Determine the (x, y) coordinate at the center of the cell enclosing the given text.  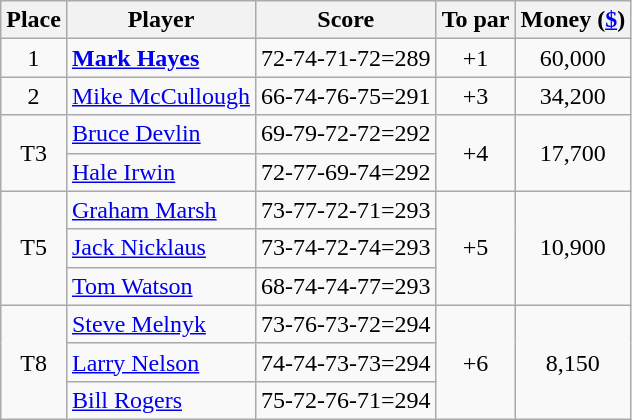
72-74-71-72=289 (346, 58)
10,900 (573, 248)
Money ($) (573, 20)
68-74-74-77=293 (346, 286)
Jack Nicklaus (160, 248)
+6 (476, 362)
Bruce Devlin (160, 134)
Score (346, 20)
1 (34, 58)
Larry Nelson (160, 362)
Mark Hayes (160, 58)
+5 (476, 248)
73-76-73-72=294 (346, 324)
Steve Melnyk (160, 324)
+3 (476, 96)
T3 (34, 153)
Player (160, 20)
8,150 (573, 362)
34,200 (573, 96)
+4 (476, 153)
60,000 (573, 58)
73-74-72-74=293 (346, 248)
Graham Marsh (160, 210)
Bill Rogers (160, 400)
+1 (476, 58)
74-74-73-73=294 (346, 362)
73-77-72-71=293 (346, 210)
T5 (34, 248)
T8 (34, 362)
2 (34, 96)
Mike McCullough (160, 96)
66-74-76-75=291 (346, 96)
Hale Irwin (160, 172)
17,700 (573, 153)
72-77-69-74=292 (346, 172)
To par (476, 20)
Place (34, 20)
Tom Watson (160, 286)
69-79-72-72=292 (346, 134)
75-72-76-71=294 (346, 400)
